Return the (x, y) coordinate for the center point of the cell that contains the specified text.  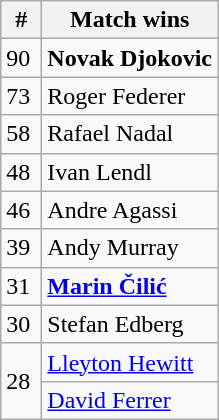
Ivan Lendl (130, 172)
30 (22, 324)
46 (22, 210)
Rafael Nadal (130, 134)
Stefan Edberg (130, 324)
Andy Murray (130, 248)
28 (22, 381)
Marin Čilić (130, 286)
# (22, 20)
58 (22, 134)
Novak Djokovic (130, 58)
90 (22, 58)
48 (22, 172)
Roger Federer (130, 96)
Andre Agassi (130, 210)
David Ferrer (130, 400)
73 (22, 96)
31 (22, 286)
Match wins (130, 20)
Lleyton Hewitt (130, 362)
39 (22, 248)
